Pinpoint the cell where the given text exists, returning its (x, y) midpoint coordinate. 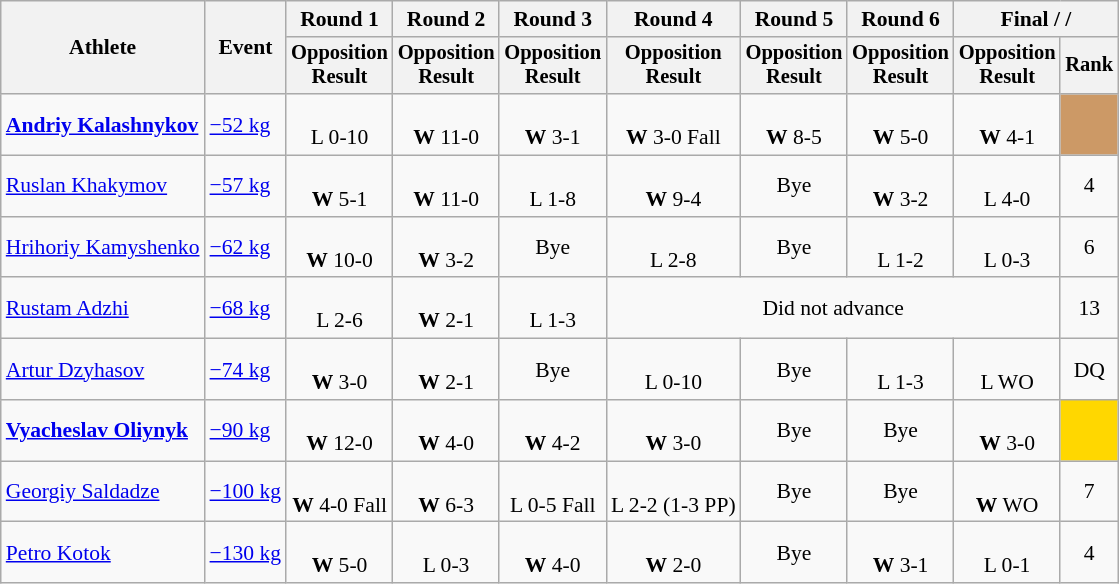
−74 kg (246, 370)
W 3-0 Fall (674, 124)
−130 kg (246, 552)
Event (246, 48)
Rank (1089, 66)
Round 1 (340, 19)
L WO (1008, 370)
L 1-2 (900, 248)
7 (1089, 492)
DQ (1089, 370)
W 6-3 (446, 492)
Athlete (103, 48)
Ruslan Khakymov (103, 186)
Hrihoriy Kamyshenko (103, 248)
Round 2 (446, 19)
−100 kg (246, 492)
13 (1089, 308)
W 8-5 (794, 124)
Round 4 (674, 19)
Petro Kotok (103, 552)
W 2-0 (674, 552)
W 4-2 (552, 430)
−90 kg (246, 430)
L 0-5 Fall (552, 492)
L 2-2 (1-3 PP) (674, 492)
Artur Dzyhasov (103, 370)
W 9-4 (674, 186)
W 5-1 (340, 186)
Round 6 (900, 19)
Final / / (1036, 19)
Round 5 (794, 19)
W 4-1 (1008, 124)
−57 kg (246, 186)
Georgiy Saldadze (103, 492)
L 4-0 (1008, 186)
L 2-8 (674, 248)
6 (1089, 248)
Rustam Adzhi (103, 308)
−52 kg (246, 124)
L 2-6 (340, 308)
L 1-8 (552, 186)
Vyacheslav Oliynyk (103, 430)
W 12-0 (340, 430)
Round 3 (552, 19)
W 10-0 (340, 248)
Andriy Kalashnykov (103, 124)
W WO (1008, 492)
Did not advance (833, 308)
W 4-0 Fall (340, 492)
−62 kg (246, 248)
L 0-1 (1008, 552)
−68 kg (246, 308)
